Determine the [X, Y] coordinate at the center of the cell enclosing the given text.  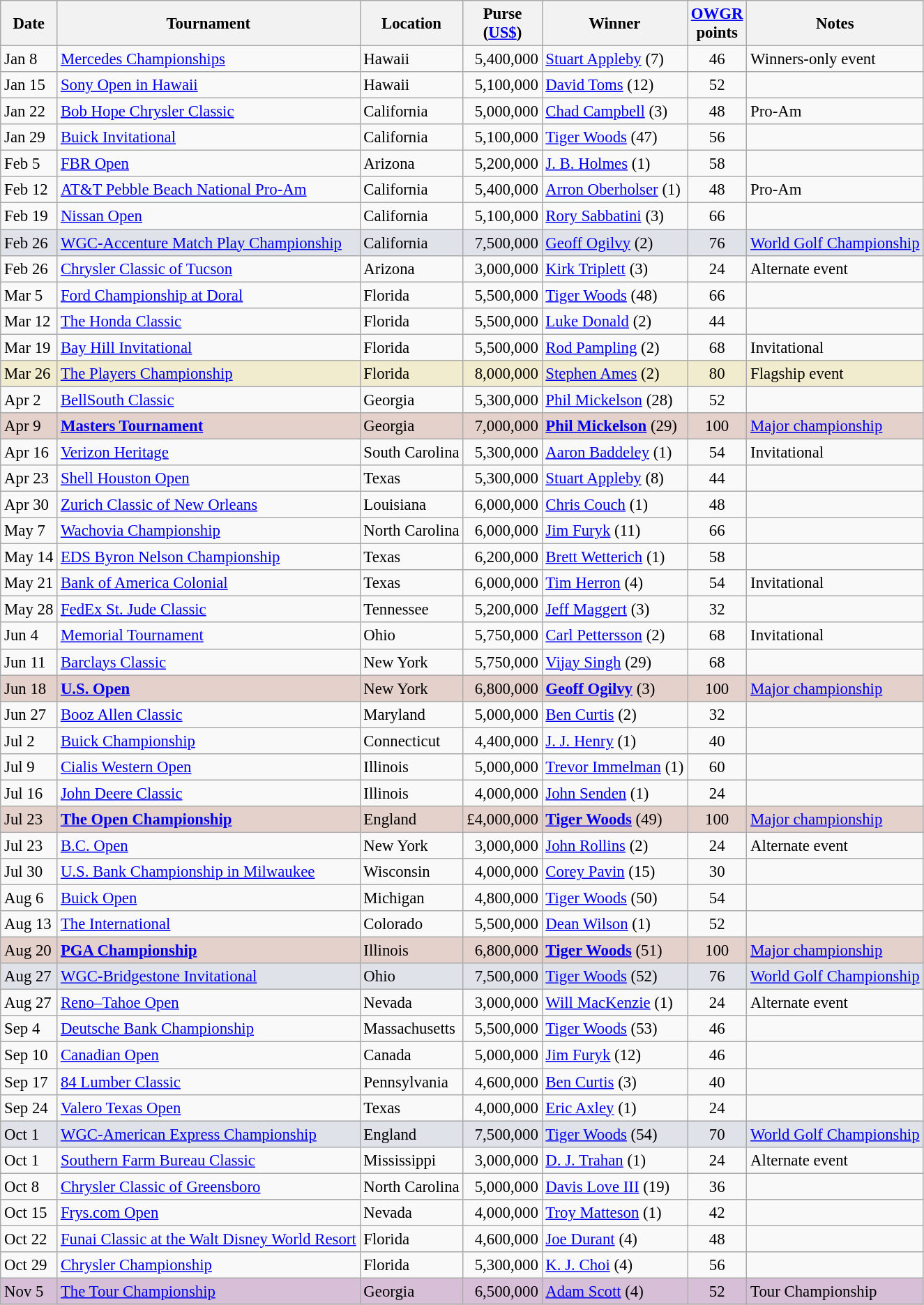
Southern Farm Bureau Classic [209, 1160]
Tiger Woods (49) [614, 820]
AT&T Pebble Beach National Pro-Am [209, 190]
Tiger Woods (48) [614, 295]
Tiger Woods (53) [614, 1029]
Wisconsin [411, 872]
Rory Sabbatini (3) [614, 216]
FedEx St. Jude Classic [209, 610]
Mar 5 [29, 295]
Trevor Immelman (1) [614, 767]
Tim Herron (4) [614, 583]
Chrysler Classic of Greensboro [209, 1186]
South Carolina [411, 452]
Jim Furyk (11) [614, 531]
Jun 4 [29, 636]
Jan 29 [29, 137]
Nissan Open [209, 216]
Louisiana [411, 505]
Apr 23 [29, 478]
Jan 8 [29, 59]
Jim Furyk (12) [614, 1055]
Mercedes Championships [209, 59]
Apr 9 [29, 426]
D. J. Trahan (1) [614, 1160]
84 Lumber Classic [209, 1082]
Booz Allen Classic [209, 714]
Chad Campbell (3) [614, 112]
Stephen Ames (2) [614, 374]
Jul 30 [29, 872]
Mississippi [411, 1160]
Brett Wetterich (1) [614, 557]
Canadian Open [209, 1055]
Buick Invitational [209, 137]
Sep 24 [29, 1108]
Tournament [209, 24]
Frys.com Open [209, 1213]
Sep 10 [29, 1055]
Feb 5 [29, 164]
Pennsylvania [411, 1082]
The Players Championship [209, 374]
Feb 19 [29, 216]
Jul 9 [29, 767]
Deutsche Bank Championship [209, 1029]
John Rollins (2) [614, 845]
Apr 16 [29, 452]
Luke Donald (2) [614, 321]
6,500,000 [502, 1291]
J. B. Holmes (1) [614, 164]
Mar 12 [29, 321]
Tiger Woods (51) [614, 951]
The International [209, 924]
36 [717, 1186]
EDS Byron Nelson Championship [209, 557]
May 14 [29, 557]
Buick Open [209, 898]
BellSouth Classic [209, 400]
Arron Oberholser (1) [614, 190]
Notes [835, 24]
Nov 5 [29, 1291]
Flagship event [835, 374]
OWGRpoints [717, 24]
Jun 27 [29, 714]
Purse(US$) [502, 24]
Aug 6 [29, 898]
Jun 11 [29, 662]
Stuart Appleby (7) [614, 59]
Chrysler Championship [209, 1265]
Oct 29 [29, 1265]
Barclays Classic [209, 662]
Will MacKenzie (1) [614, 1003]
Apr 2 [29, 400]
Maryland [411, 714]
Mar 19 [29, 347]
70 [717, 1134]
7,000,000 [502, 426]
Geoff Ogilvy (2) [614, 243]
Jun 18 [29, 688]
Tiger Woods (52) [614, 976]
Sep 4 [29, 1029]
Oct 8 [29, 1186]
Ford Championship at Doral [209, 295]
Geoff Ogilvy (3) [614, 688]
Massachusetts [411, 1029]
Bob Hope Chrysler Classic [209, 112]
Reno–Tahoe Open [209, 1003]
4,800,000 [502, 898]
Memorial Tournament [209, 636]
6,200,000 [502, 557]
Vijay Singh (29) [614, 662]
Dean Wilson (1) [614, 924]
John Deere Classic [209, 793]
May 28 [29, 610]
U.S. Bank Championship in Milwaukee [209, 872]
U.S. Open [209, 688]
Tiger Woods (50) [614, 898]
Chrysler Classic of Tucson [209, 269]
Funai Classic at the Walt Disney World Resort [209, 1239]
Tiger Woods (54) [614, 1134]
Connecticut [411, 741]
Shell Houston Open [209, 478]
Ben Curtis (3) [614, 1082]
Michigan [411, 898]
Bank of America Colonial [209, 583]
Aug 20 [29, 951]
Bay Hill Invitational [209, 347]
Phil Mickelson (28) [614, 400]
Tennessee [411, 610]
Oct 15 [29, 1213]
May 21 [29, 583]
Tour Championship [835, 1291]
Stuart Appleby (8) [614, 478]
Wachovia Championship [209, 531]
PGA Championship [209, 951]
8,000,000 [502, 374]
Date [29, 24]
John Senden (1) [614, 793]
Tiger Woods (47) [614, 137]
J. J. Henry (1) [614, 741]
Corey Pavin (15) [614, 872]
Canada [411, 1055]
Winners-only event [835, 59]
Joe Durant (4) [614, 1239]
Kirk Triplett (3) [614, 269]
Jeff Maggert (3) [614, 610]
Eric Axley (1) [614, 1108]
Feb 12 [29, 190]
Davis Love III (19) [614, 1186]
Sony Open in Hawaii [209, 85]
Zurich Classic of New Orleans [209, 505]
Troy Matteson (1) [614, 1213]
Valero Texas Open [209, 1108]
Buick Championship [209, 741]
42 [717, 1213]
The Tour Championship [209, 1291]
The Open Championship [209, 820]
David Toms (12) [614, 85]
Apr 30 [29, 505]
60 [717, 767]
FBR Open [209, 164]
Oct 22 [29, 1239]
Winner [614, 24]
K. J. Choi (4) [614, 1265]
Rod Pampling (2) [614, 347]
May 7 [29, 531]
Verizon Heritage [209, 452]
WGC-American Express Championship [209, 1134]
Ben Curtis (2) [614, 714]
Masters Tournament [209, 426]
Aug 13 [29, 924]
B.C. Open [209, 845]
4,400,000 [502, 741]
Phil Mickelson (29) [614, 426]
WGC-Accenture Match Play Championship [209, 243]
Jan 22 [29, 112]
80 [717, 374]
Location [411, 24]
Chris Couch (1) [614, 505]
Cialis Western Open [209, 767]
Jan 15 [29, 85]
Sep 17 [29, 1082]
30 [717, 872]
Mar 26 [29, 374]
WGC-Bridgestone Invitational [209, 976]
£4,000,000 [502, 820]
Jul 16 [29, 793]
Aaron Baddeley (1) [614, 452]
Carl Pettersson (2) [614, 636]
The Honda Classic [209, 321]
Colorado [411, 924]
Adam Scott (4) [614, 1291]
Jul 2 [29, 741]
